Find where the given text appears and provide that cell's center as (x, y) coordinate. 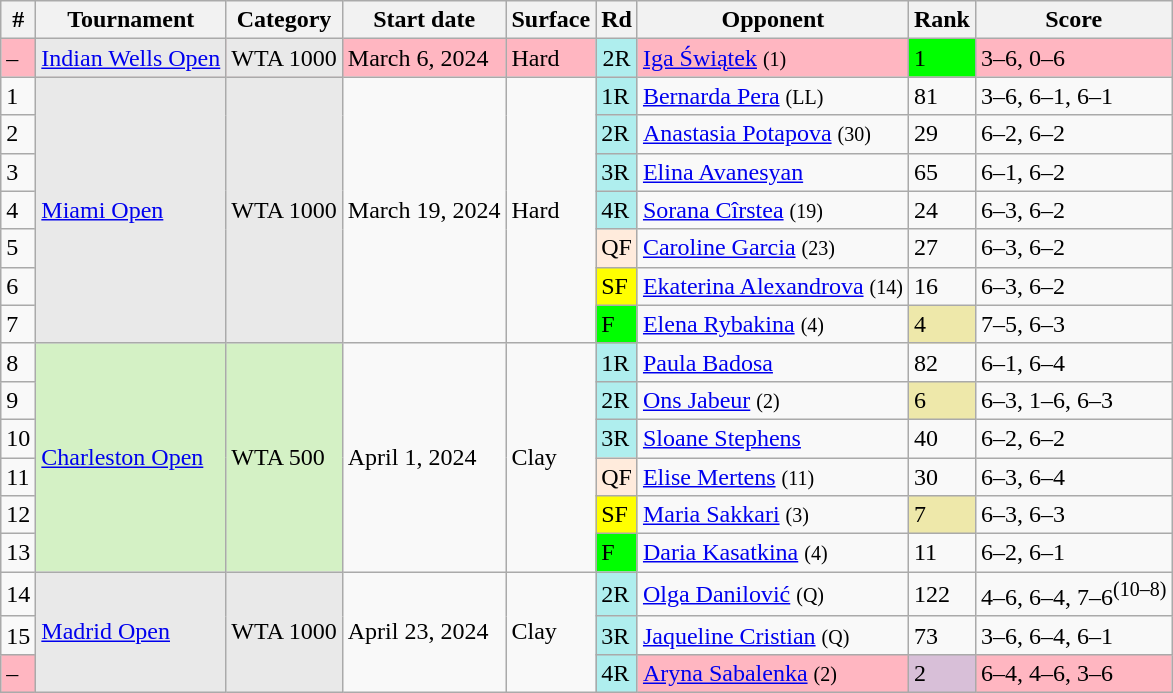
Category (284, 20)
10 (18, 438)
Surface (551, 20)
Caroline Garcia (23) (772, 248)
WTA 500 (284, 457)
Madrid Open (131, 632)
Rd (617, 20)
Rank (942, 20)
Maria Sakkari (3) (772, 515)
81 (942, 96)
Ons Jabeur (2) (772, 400)
Olga Danilović (Q) (772, 594)
15 (18, 635)
Elise Mertens (11) (772, 477)
Paula Badosa (772, 362)
6–1, 6–4 (1073, 362)
Elina Avanesyan (772, 172)
6–2, 6–1 (1073, 553)
Bernarda Pera (LL) (772, 96)
March 19, 2024 (424, 210)
6–3, 6–3 (1073, 515)
Sloane Stephens (772, 438)
Indian Wells Open (131, 58)
Ekaterina Alexandrova (14) (772, 286)
Jaqueline Cristian (Q) (772, 635)
6–4, 4–6, 3–6 (1073, 673)
73 (942, 635)
65 (942, 172)
Opponent (772, 20)
Elena Rybakina (4) (772, 324)
3 (18, 172)
40 (942, 438)
3–6, 0–6 (1073, 58)
# (18, 20)
13 (18, 553)
14 (18, 594)
March 6, 2024 (424, 58)
29 (942, 134)
9 (18, 400)
Charleston Open (131, 457)
Sorana Cîrstea (19) (772, 210)
122 (942, 594)
Daria Kasatkina (4) (772, 553)
12 (18, 515)
27 (942, 248)
5 (18, 248)
6–3, 1–6, 6–3 (1073, 400)
Tournament (131, 20)
April 23, 2024 (424, 632)
24 (942, 210)
6–1, 6–2 (1073, 172)
Start date (424, 20)
6–3, 6–4 (1073, 477)
16 (942, 286)
Miami Open (131, 210)
April 1, 2024 (424, 457)
3–6, 6–4, 6–1 (1073, 635)
82 (942, 362)
Aryna Sabalenka (2) (772, 673)
8 (18, 362)
30 (942, 477)
7–5, 6–3 (1073, 324)
Anastasia Potapova (30) (772, 134)
3–6, 6–1, 6–1 (1073, 96)
4–6, 6–4, 7–6(10–8) (1073, 594)
Iga Świątek (1) (772, 58)
Score (1073, 20)
